Search for the cell housing the specified text and yield its (x, y) center coordinate. 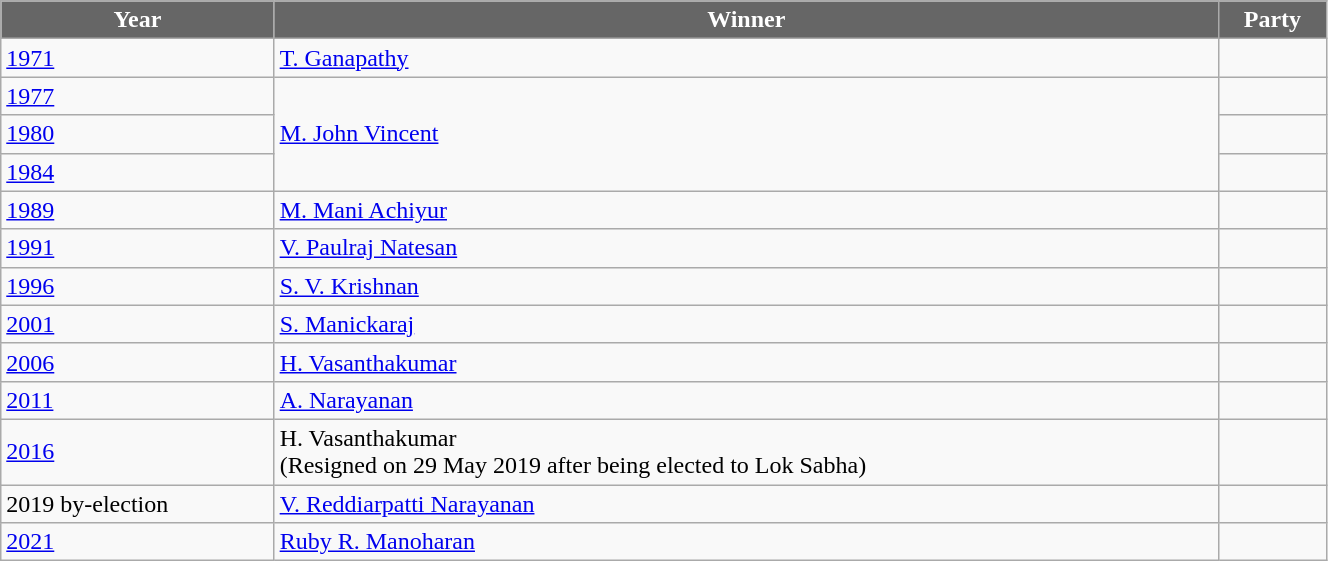
H. Vasanthakumar (746, 362)
2019 by-election (138, 503)
1980 (138, 134)
S. Manickaraj (746, 324)
Party (1272, 20)
1996 (138, 286)
2001 (138, 324)
H. Vasanthakumar(Resigned on 29 May 2019 after being elected to Lok Sabha) (746, 452)
1971 (138, 58)
2011 (138, 400)
2006 (138, 362)
M. John Vincent (746, 134)
A. Narayanan (746, 400)
1991 (138, 248)
M. Mani Achiyur (746, 210)
V. Paulraj Natesan (746, 248)
2016 (138, 452)
2021 (138, 542)
1977 (138, 96)
S. V. Krishnan (746, 286)
1989 (138, 210)
1984 (138, 172)
T. Ganapathy (746, 58)
V. Reddiarpatti Narayanan (746, 503)
Ruby R. Manoharan (746, 542)
Year (138, 20)
Winner (746, 20)
